Determine the [X, Y] coordinate at the center of the cell enclosing the given text.  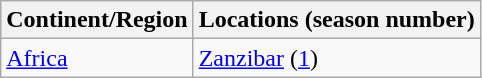
Zanzibar (1) [336, 58]
Continent/Region [97, 20]
Locations (season number) [336, 20]
Africa [97, 58]
